Scan for the cell matching the given text and deliver its (X, Y) coordinate at center. 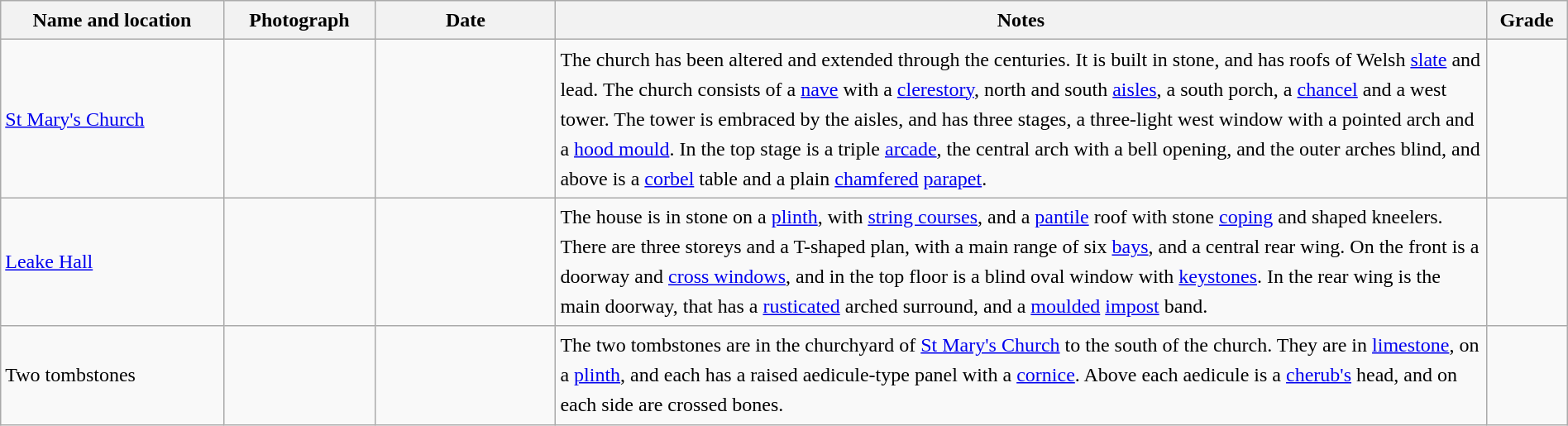
Two tombstones (112, 376)
Notes (1021, 20)
Date (466, 20)
Leake Hall (112, 261)
Name and location (112, 20)
Grade (1527, 20)
St Mary's Church (112, 119)
Photograph (299, 20)
